From the cell containing the given text, extract its center point as (X, Y) coordinate. 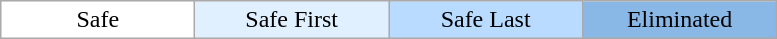
Safe First (292, 20)
Eliminated (680, 20)
Safe (98, 20)
Safe Last (486, 20)
